Find where the given text appears and provide that cell's center as [X, Y] coordinate. 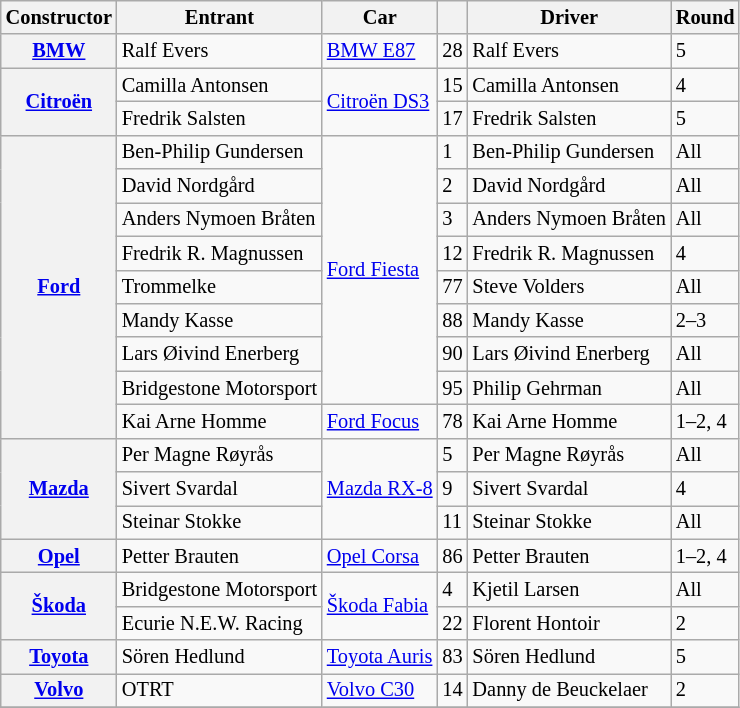
9 [452, 489]
78 [452, 421]
OTRT [220, 690]
Entrant [220, 17]
Opel Corsa [380, 556]
17 [452, 118]
88 [452, 320]
Constructor [59, 17]
Volvo [59, 690]
BMW E87 [380, 51]
Citroën [59, 102]
2–3 [706, 320]
Toyota [59, 657]
95 [452, 388]
Volvo C30 [380, 690]
3 [452, 219]
Toyota Auris [380, 657]
Danny de Beuckelaer [570, 690]
Car [380, 17]
86 [452, 556]
12 [452, 253]
Ford Focus [380, 421]
22 [452, 623]
Ecurie N.E.W. Racing [220, 623]
77 [452, 287]
Kjetil Larsen [570, 589]
Mazda RX-8 [380, 488]
Florent Hontoir [570, 623]
Škoda [59, 606]
11 [452, 522]
28 [452, 51]
BMW [59, 51]
Trommelke [220, 287]
90 [452, 354]
Škoda Fabia [380, 606]
1 [452, 152]
Opel [59, 556]
Ford [59, 286]
Driver [570, 17]
83 [452, 657]
Philip Gehrman [570, 388]
14 [452, 690]
Ford Fiesta [380, 270]
Steve Volders [570, 287]
Citroën DS3 [380, 102]
15 [452, 85]
Round [706, 17]
Mazda [59, 488]
